Identify which cell holds the provided text, then report its [x, y] central coordinate. 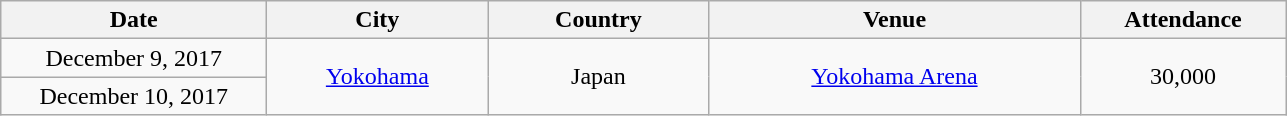
December 10, 2017 [134, 96]
Attendance [1183, 20]
30,000 [1183, 77]
Date [134, 20]
Yokohama Arena [894, 77]
Yokohama [378, 77]
December 9, 2017 [134, 58]
Venue [894, 20]
City [378, 20]
Country [598, 20]
Japan [598, 77]
